Detect which cell encompasses the target text, then output its [x, y] center coordinate. 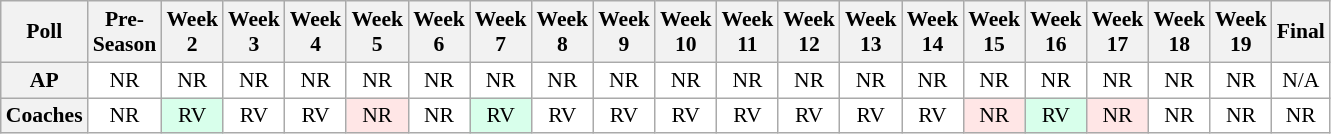
Week3 [254, 32]
AP [44, 80]
Poll [44, 32]
Week11 [748, 32]
Week4 [316, 32]
Week7 [501, 32]
Week9 [624, 32]
Week10 [686, 32]
Final [1301, 32]
Week17 [1118, 32]
Week12 [809, 32]
Week6 [439, 32]
Coaches [44, 116]
Week15 [994, 32]
Week18 [1179, 32]
Week13 [871, 32]
Week5 [377, 32]
N/A [1301, 80]
Week19 [1241, 32]
Week2 [192, 32]
Week16 [1056, 32]
Week8 [562, 32]
Pre-Season [125, 32]
Week14 [933, 32]
